Return the (x, y) coordinate for the center point of the cell that contains the specified text.  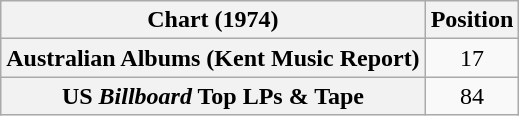
Position (472, 20)
US Billboard Top LPs & Tape (213, 96)
84 (472, 96)
17 (472, 58)
Chart (1974) (213, 20)
Australian Albums (Kent Music Report) (213, 58)
